Find where the given text appears and provide that cell's center as (X, Y) coordinate. 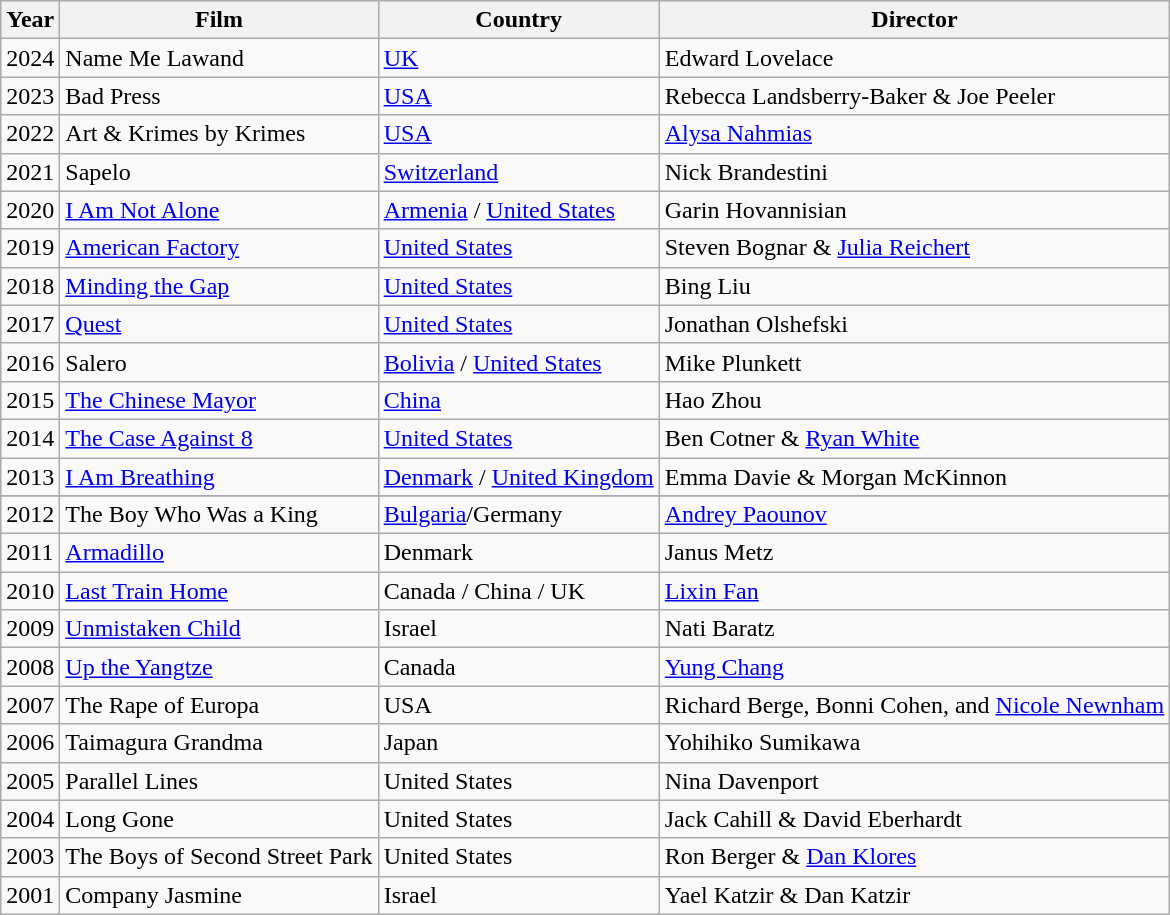
Film (219, 20)
2022 (30, 134)
Jack Cahill & David Eberhardt (914, 819)
Steven Bognar & Julia Reichert (914, 248)
China (518, 400)
Yael Katzir & Dan Katzir (914, 895)
2010 (30, 591)
2012 (30, 515)
Name Me Lawand (219, 58)
2008 (30, 667)
Sapelo (219, 172)
The Case Against 8 (219, 438)
American Factory (219, 248)
The Boys of Second Street Park (219, 857)
I Am Breathing (219, 477)
Japan (518, 743)
2006 (30, 743)
2016 (30, 362)
Salero (219, 362)
2018 (30, 286)
Bad Press (219, 96)
Hao Zhou (914, 400)
Ron Berger & Dan Klores (914, 857)
2004 (30, 819)
Quest (219, 324)
2003 (30, 857)
2021 (30, 172)
Nina Davenport (914, 781)
Denmark / United Kingdom (518, 477)
Janus Metz (914, 553)
Bulgaria/Germany (518, 515)
Year (30, 20)
Canada (518, 667)
Mike Plunkett (914, 362)
Jonathan Olshefski (914, 324)
Parallel Lines (219, 781)
Emma Davie & Morgan McKinnon (914, 477)
Yung Chang (914, 667)
Armenia / United States (518, 210)
Ben Cotner & Ryan White (914, 438)
Bing Liu (914, 286)
Minding the Gap (219, 286)
Nick Brandestini (914, 172)
Long Gone (219, 819)
The Boy Who Was a King (219, 515)
Last Train Home (219, 591)
Yohihiko Sumikawa (914, 743)
Denmark (518, 553)
2024 (30, 58)
2001 (30, 895)
2023 (30, 96)
Switzerland (518, 172)
Garin Hovannisian (914, 210)
Up the Yangtze (219, 667)
2009 (30, 629)
Alysa Nahmias (914, 134)
Armadillo (219, 553)
2014 (30, 438)
Andrey Paounov (914, 515)
Nati Baratz (914, 629)
2011 (30, 553)
2017 (30, 324)
Richard Berge, Bonni Cohen, and Nicole Newnham (914, 705)
Company Jasmine (219, 895)
Art & Krimes by Krimes (219, 134)
Bolivia / United States (518, 362)
2007 (30, 705)
Canada / China / UK (518, 591)
The Rape of Europa (219, 705)
The Chinese Mayor (219, 400)
Rebecca Landsberry-Baker & Joe Peeler (914, 96)
2005 (30, 781)
Lixin Fan (914, 591)
I Am Not Alone (219, 210)
2020 (30, 210)
Director (914, 20)
UK (518, 58)
2019 (30, 248)
Edward Lovelace (914, 58)
2015 (30, 400)
2013 (30, 477)
Unmistaken Child (219, 629)
Taimagura Grandma (219, 743)
Country (518, 20)
